Identify which cell holds the provided text, then report its [X, Y] central coordinate. 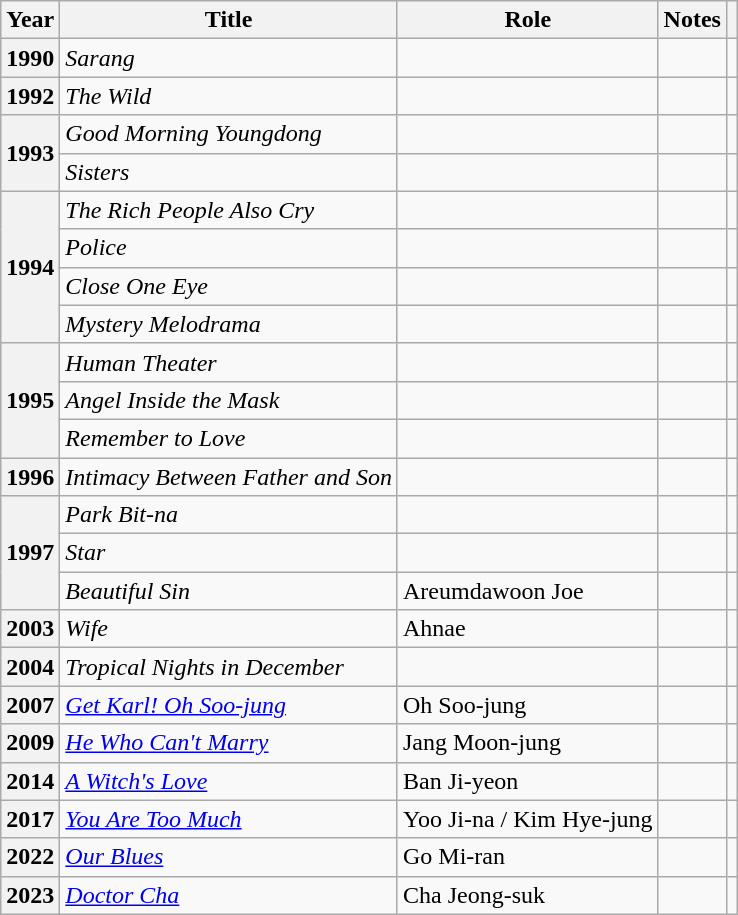
Go Mi-ran [528, 857]
A Witch's Love [229, 781]
The Wild [229, 96]
The Rich People Also Cry [229, 210]
Intimacy Between Father and Son [229, 477]
Oh Soo-jung [528, 705]
2014 [30, 781]
Yoo Ji-na / Kim Hye-jung [528, 819]
Park Bit-na [229, 515]
Areumdawoon Joe [528, 591]
Wife [229, 629]
Remember to Love [229, 438]
1994 [30, 267]
1997 [30, 553]
Human Theater [229, 362]
Ahnae [528, 629]
Good Morning Youngdong [229, 134]
2017 [30, 819]
Sisters [229, 172]
2023 [30, 895]
2009 [30, 743]
Cha Jeong-suk [528, 895]
1990 [30, 58]
Tropical Nights in December [229, 667]
He Who Can't Marry [229, 743]
Jang Moon-jung [528, 743]
Star [229, 553]
2004 [30, 667]
Sarang [229, 58]
Our Blues [229, 857]
Notes [692, 20]
Get Karl! Oh Soo-jung [229, 705]
Title [229, 20]
You Are Too Much [229, 819]
1996 [30, 477]
2022 [30, 857]
Police [229, 248]
1993 [30, 153]
1995 [30, 400]
Mystery Melodrama [229, 324]
Angel Inside the Mask [229, 400]
Close One Eye [229, 286]
2007 [30, 705]
Beautiful Sin [229, 591]
Year [30, 20]
Ban Ji-yeon [528, 781]
Doctor Cha [229, 895]
1992 [30, 96]
2003 [30, 629]
Role [528, 20]
